Find where the given text appears and provide that cell's center as (X, Y) coordinate. 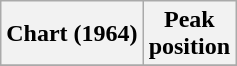
Chart (1964) (72, 34)
Peakposition (189, 34)
